Locate the cell with the specified text and output its (X, Y) center coordinate. 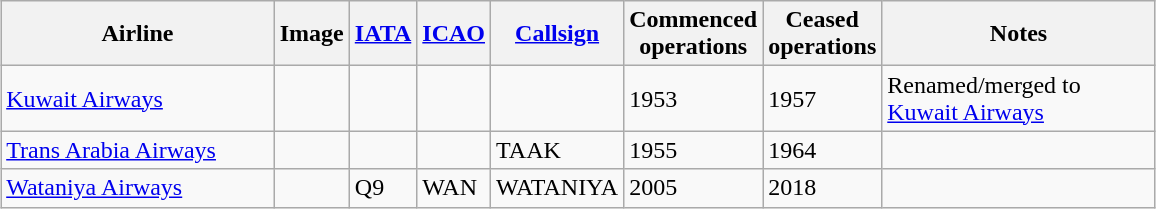
Trans Arabia Airways (138, 150)
1957 (822, 98)
Q9 (383, 188)
1964 (822, 150)
1955 (694, 150)
TAAK (558, 150)
WAN (454, 188)
Wataniya Airways (138, 188)
ICAO (454, 34)
Kuwait Airways (138, 98)
WATANIYA (558, 188)
2005 (694, 188)
IATA (383, 34)
Commencedoperations (694, 34)
Renamed/merged to Kuwait Airways (1019, 98)
1953 (694, 98)
Image (312, 34)
2018 (822, 188)
Airline (138, 34)
Ceasedoperations (822, 34)
Notes (1019, 34)
Callsign (558, 34)
